Detect which cell encompasses the target text, then output its [x, y] center coordinate. 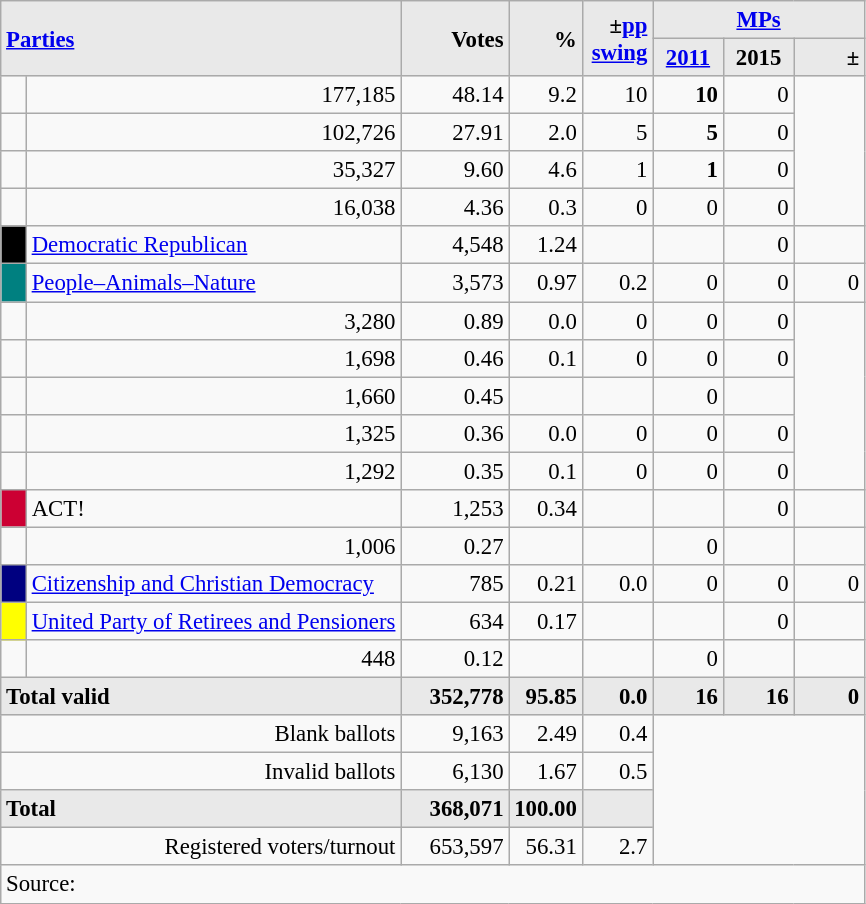
95.85 [546, 697]
634 [455, 621]
United Party of Retirees and Pensioners [213, 621]
1,292 [213, 471]
102,726 [213, 133]
2.7 [618, 847]
±pp swing [618, 38]
2.49 [546, 734]
9.60 [455, 170]
368,071 [455, 809]
0.12 [455, 659]
Source: [433, 885]
100.00 [546, 809]
3,573 [455, 283]
Parties [201, 38]
0.46 [455, 358]
1,325 [213, 433]
0.34 [546, 509]
4.36 [455, 208]
9,163 [455, 734]
MPs [759, 20]
1,698 [213, 358]
6,130 [455, 772]
4.6 [546, 170]
0.2 [618, 283]
0.27 [455, 546]
35,327 [213, 170]
± [830, 58]
Total [201, 809]
Invalid ballots [201, 772]
0.36 [455, 433]
2015 [758, 58]
2011 [688, 58]
27.91 [455, 133]
16,038 [213, 208]
3,280 [213, 321]
0.35 [455, 471]
352,778 [455, 697]
Blank ballots [201, 734]
1,006 [213, 546]
0.21 [546, 584]
177,185 [213, 95]
1.67 [546, 772]
Citizenship and Christian Democracy [213, 584]
653,597 [455, 847]
Democratic Republican [213, 245]
1,660 [213, 396]
9.2 [546, 95]
% [546, 38]
0.89 [455, 321]
1,253 [455, 509]
785 [455, 584]
1.24 [546, 245]
Registered voters/turnout [201, 847]
448 [213, 659]
ACT! [213, 509]
48.14 [455, 95]
2.0 [546, 133]
0.45 [455, 396]
0.5 [618, 772]
0.97 [546, 283]
0.3 [546, 208]
4,548 [455, 245]
Votes [455, 38]
Total valid [201, 697]
0.17 [546, 621]
0.4 [618, 734]
56.31 [546, 847]
People–Animals–Nature [213, 283]
